Output the (x, y) coordinate of the center of the cell containing the given text.  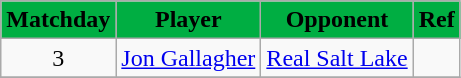
Player (188, 20)
Ref (436, 20)
3 (58, 58)
Opponent (337, 20)
Real Salt Lake (337, 58)
Matchday (58, 20)
Jon Gallagher (188, 58)
